Find where the given text appears and provide that cell's center as (X, Y) coordinate. 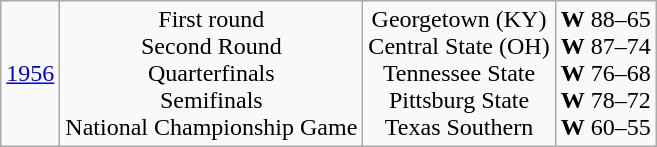
First roundSecond RoundQuarterfinalsSemifinalsNational Championship Game (212, 74)
Georgetown (KY)Central State (OH)Tennessee StatePittsburg StateTexas Southern (459, 74)
W 88–65W 87–74W 76–68W 78–72W 60–55 (606, 74)
1956 (30, 74)
